Scan for the cell matching the given text and deliver its (X, Y) coordinate at center. 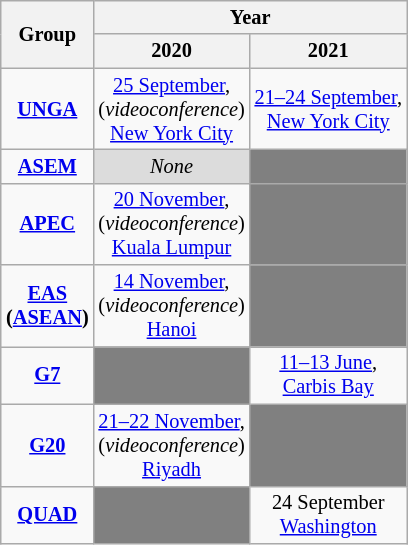
Group (47, 34)
21–22 November,(videoconference) Riyadh (172, 445)
24 September Washington (328, 515)
2020 (172, 51)
21–24 September, New York City (328, 109)
EAS(ASEAN) (47, 306)
20 November,(videoconference) Kuala Lumpur (172, 224)
G7 (47, 375)
Year (250, 17)
None (172, 166)
UNGA (47, 109)
APEC (47, 224)
2021 (328, 51)
QUAD (47, 515)
ASEM (47, 166)
11–13 June, Carbis Bay (328, 375)
G20 (47, 445)
25 September,(videoconference) New York City (172, 109)
14 November,(videoconference) Hanoi (172, 306)
